From the cell containing the given text, extract its center point as (X, Y) coordinate. 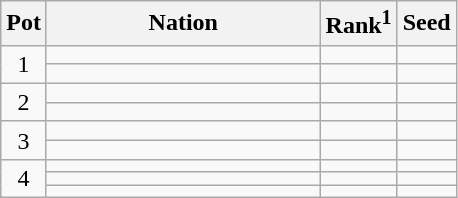
1 (24, 64)
Seed (426, 24)
Pot (24, 24)
2 (24, 102)
3 (24, 140)
4 (24, 178)
Rank1 (358, 24)
Nation (183, 24)
